Scan for the cell matching the given text and deliver its [X, Y] coordinate at center. 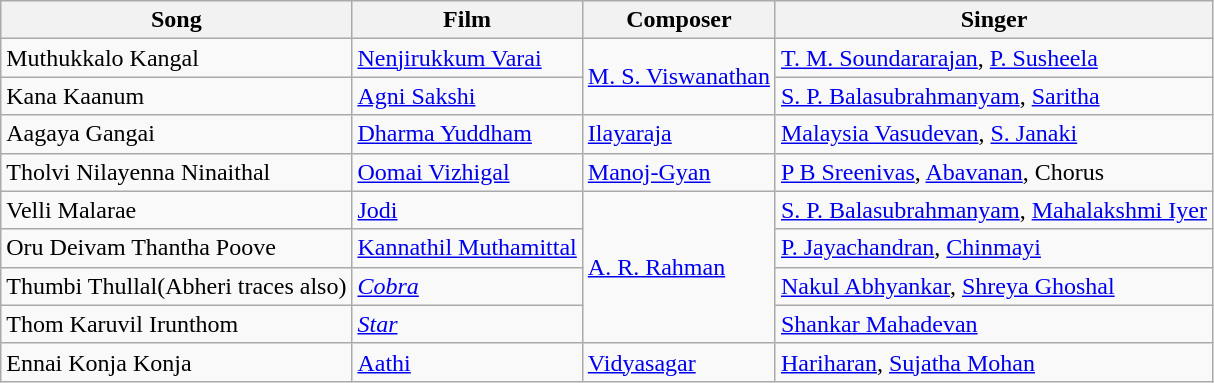
Malaysia Vasudevan, S. Janaki [994, 134]
Oomai Vizhigal [467, 172]
A. R. Rahman [678, 267]
Dharma Yuddham [467, 134]
Muthukkalo Kangal [176, 58]
Thom Karuvil Irunthom [176, 324]
Jodi [467, 210]
Aagaya Gangai [176, 134]
Ennai Konja Konja [176, 362]
M. S. Viswanathan [678, 77]
Thumbi Thullal(Abheri traces also) [176, 286]
S. P. Balasubrahmanyam, Saritha [994, 96]
Velli Malarae [176, 210]
Nakul Abhyankar, Shreya Ghoshal [994, 286]
Kannathil Muthamittal [467, 248]
Singer [994, 20]
Cobra [467, 286]
Aathi [467, 362]
Manoj-Gyan [678, 172]
Nenjirukkum Varai [467, 58]
S. P. Balasubrahmanyam, Mahalakshmi Iyer [994, 210]
Oru Deivam Thantha Poove [176, 248]
Ilayaraja [678, 134]
Hariharan, Sujatha Mohan [994, 362]
Shankar Mahadevan [994, 324]
Agni Sakshi [467, 96]
P. Jayachandran, Chinmayi [994, 248]
P B Sreenivas, Abavanan, Chorus [994, 172]
Song [176, 20]
Film [467, 20]
T. M. Soundararajan, P. Susheela [994, 58]
Composer [678, 20]
Tholvi Nilayenna Ninaithal [176, 172]
Star [467, 324]
Kana Kaanum [176, 96]
Vidyasagar [678, 362]
